From the cell containing the given text, extract its center point as (X, Y) coordinate. 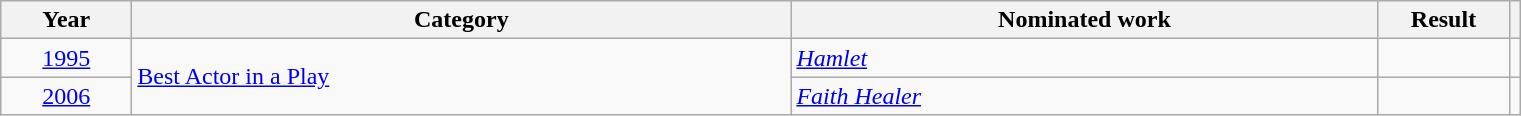
Year (66, 20)
Hamlet (1084, 58)
Nominated work (1084, 20)
1995 (66, 58)
Category (462, 20)
Result (1444, 20)
Best Actor in a Play (462, 77)
2006 (66, 96)
Faith Healer (1084, 96)
